Locate the cell with the specified text and output its (X, Y) center coordinate. 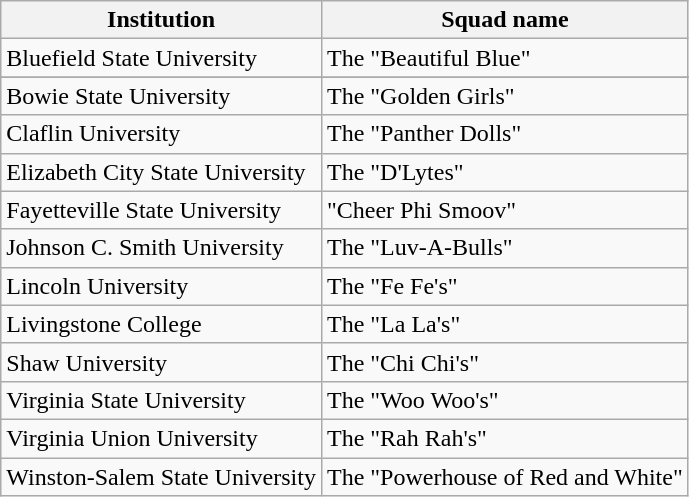
Shaw University (162, 362)
The "Panther Dolls" (504, 134)
The "Powerhouse of Red and White" (504, 477)
The "D'Lytes" (504, 172)
Bluefield State University (162, 58)
Squad name (504, 20)
The "Rah Rah's" (504, 438)
Winston-Salem State University (162, 477)
The "Chi Chi's" (504, 362)
Johnson C. Smith University (162, 248)
The "La La's" (504, 324)
The "Luv-A-Bulls" (504, 248)
Virginia Union University (162, 438)
Elizabeth City State University (162, 172)
The "Beautiful Blue" (504, 58)
Virginia State University (162, 400)
Livingstone College (162, 324)
Bowie State University (162, 96)
The "Fe Fe's" (504, 286)
The "Woo Woo's" (504, 400)
The "Golden Girls" (504, 96)
"Cheer Phi Smoov" (504, 210)
Lincoln University (162, 286)
Fayetteville State University (162, 210)
Claflin University (162, 134)
Institution (162, 20)
